Find where the given text appears and provide that cell's center as (X, Y) coordinate. 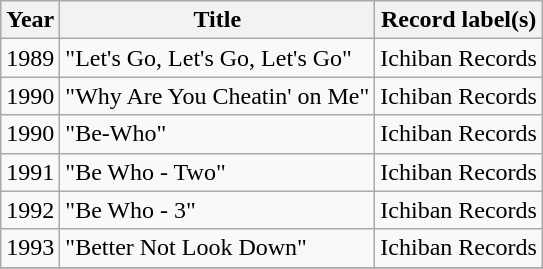
"Be Who - 3" (218, 210)
1989 (30, 58)
Year (30, 20)
"Why Are You Cheatin' on Me" (218, 96)
"Better Not Look Down" (218, 248)
Title (218, 20)
1993 (30, 248)
1991 (30, 172)
Record label(s) (459, 20)
1992 (30, 210)
"Let's Go, Let's Go, Let's Go" (218, 58)
"Be Who - Two" (218, 172)
"Be-Who" (218, 134)
